Locate the cell with the specified text and output its [x, y] center coordinate. 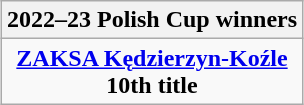
ZAKSA Kędzierzyn-Koźle10th title [152, 72]
2022–23 Polish Cup winners [152, 20]
